Provide the [X, Y] coordinate of the cell's center where the given text is located.  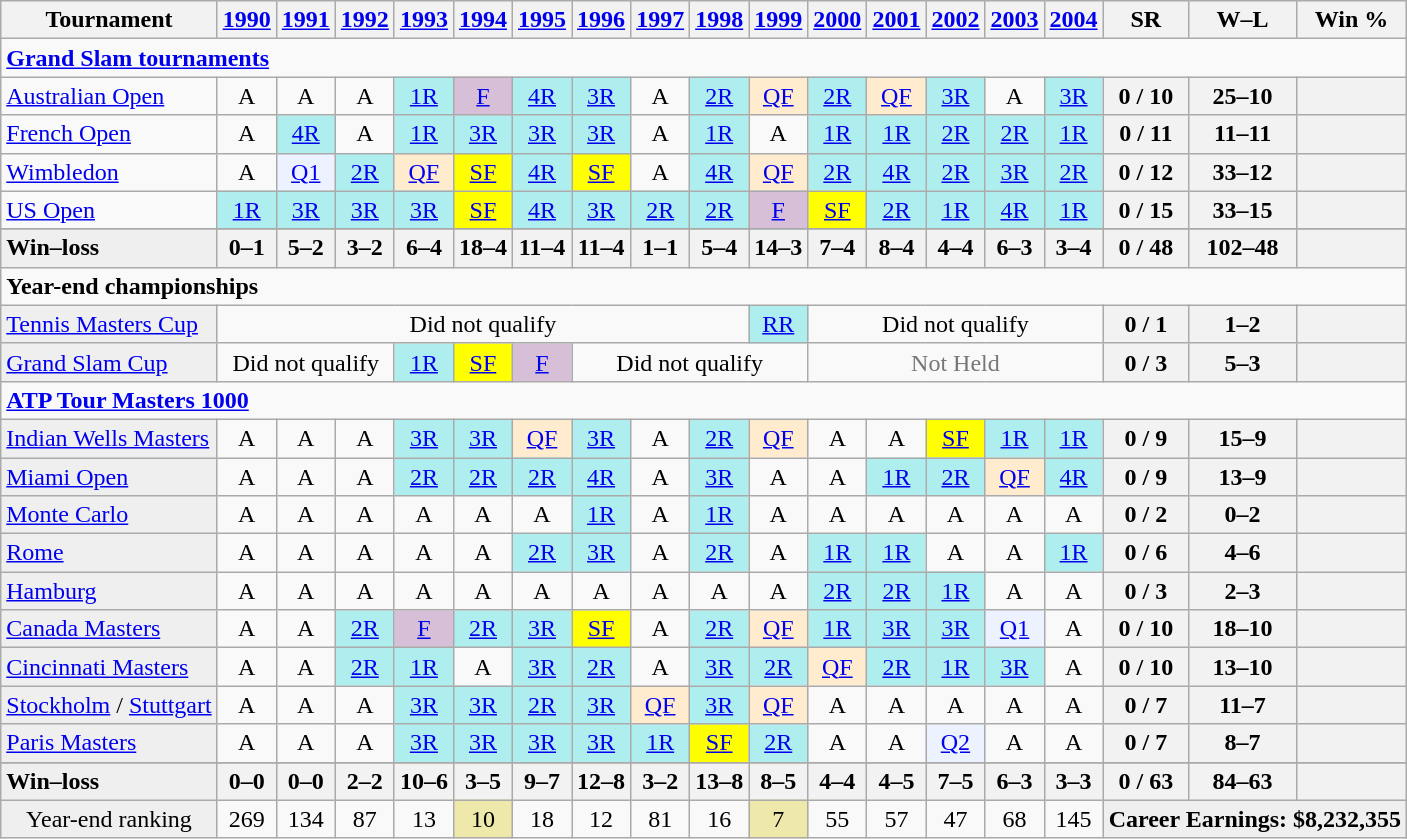
2001 [896, 20]
Rome [109, 553]
1998 [720, 20]
102–48 [1243, 248]
25–10 [1243, 96]
2004 [1074, 20]
RR [778, 324]
1996 [602, 20]
1992 [364, 20]
269 [246, 819]
0 / 11 [1146, 134]
7 [778, 819]
12–8 [602, 781]
1994 [482, 20]
Grand Slam tournaments [704, 58]
4–5 [896, 781]
10 [482, 819]
6–4 [424, 248]
French Open [109, 134]
Stockholm / Stuttgart [109, 705]
2003 [1014, 20]
13 [424, 819]
81 [660, 819]
68 [1014, 819]
Win % [1352, 20]
Q2 [956, 743]
2–2 [364, 781]
7–4 [838, 248]
0 / 1 [1146, 324]
Year-end ranking [109, 819]
1–2 [1243, 324]
0 / 15 [1146, 210]
0 / 12 [1146, 172]
0 / 48 [1146, 248]
8–5 [778, 781]
18–4 [482, 248]
Career Earnings: $8,232,355 [1254, 819]
134 [306, 819]
Tennis Masters Cup [109, 324]
Hamburg [109, 591]
13–8 [720, 781]
47 [956, 819]
Grand Slam Cup [109, 362]
1–1 [660, 248]
15–9 [1243, 438]
14–3 [778, 248]
55 [838, 819]
2–3 [1243, 591]
57 [896, 819]
Australian Open [109, 96]
Wimbledon [109, 172]
33–12 [1243, 172]
Monte Carlo [109, 515]
0 / 6 [1146, 553]
W–L [1243, 20]
Not Held [956, 362]
Indian Wells Masters [109, 438]
5–2 [306, 248]
ATP Tour Masters 1000 [704, 400]
1999 [778, 20]
US Open [109, 210]
3–4 [1074, 248]
87 [364, 819]
2000 [838, 20]
Miami Open [109, 477]
1995 [542, 20]
3–5 [482, 781]
33–15 [1243, 210]
4–6 [1243, 553]
Canada Masters [109, 629]
0 / 63 [1146, 781]
11–7 [1243, 705]
13–10 [1243, 667]
0 / 2 [1146, 515]
SR [1146, 20]
8–7 [1243, 743]
Cincinnati Masters [109, 667]
2002 [956, 20]
11–11 [1243, 134]
84–63 [1243, 781]
1990 [246, 20]
145 [1074, 819]
8–4 [896, 248]
13–9 [1243, 477]
18–10 [1243, 629]
5–4 [720, 248]
7–5 [956, 781]
1993 [424, 20]
1997 [660, 20]
Year-end championships [704, 286]
16 [720, 819]
0–1 [246, 248]
10–6 [424, 781]
12 [602, 819]
3–3 [1074, 781]
0–2 [1243, 515]
1991 [306, 20]
5–3 [1243, 362]
Paris Masters [109, 743]
9–7 [542, 781]
18 [542, 819]
Tournament [109, 20]
